Search for the cell housing the specified text and yield its [x, y] center coordinate. 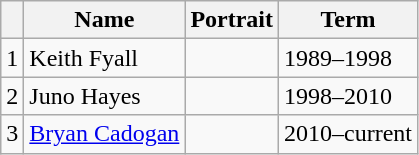
3 [12, 134]
Name [104, 20]
Juno Hayes [104, 96]
Keith Fyall [104, 58]
1 [12, 58]
2 [12, 96]
Portrait [232, 20]
2010–current [348, 134]
1989–1998 [348, 58]
Term [348, 20]
Bryan Cadogan [104, 134]
1998–2010 [348, 96]
